Provide the (x, y) coordinate of the cell's center where the given text is located.  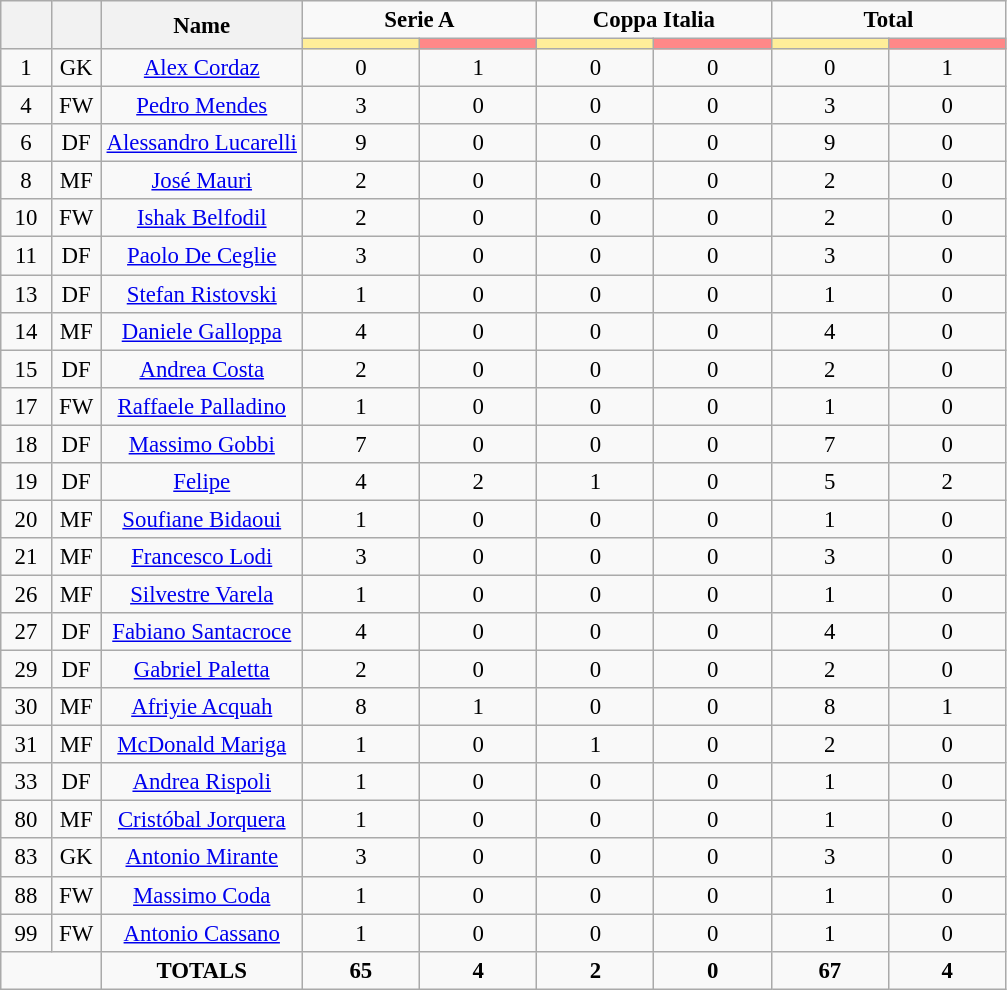
14 (26, 331)
33 (26, 782)
99 (26, 933)
Alex Cordaz (202, 68)
29 (26, 670)
Ishak Belfodil (202, 219)
20 (26, 519)
Massimo Coda (202, 895)
17 (26, 406)
88 (26, 895)
Raffaele Palladino (202, 406)
Alessandro Lucarelli (202, 143)
80 (26, 820)
Francesco Lodi (202, 557)
Paolo De Ceglie (202, 256)
11 (26, 256)
Coppa Italia (654, 20)
Afriyie Acquah (202, 707)
Gabriel Paletta (202, 670)
26 (26, 594)
18 (26, 444)
31 (26, 745)
Total (888, 20)
Pedro Mendes (202, 106)
19 (26, 482)
Cristóbal Jorquera (202, 820)
5 (830, 482)
Antonio Cassano (202, 933)
21 (26, 557)
27 (26, 632)
15 (26, 369)
10 (26, 219)
José Mauri (202, 181)
TOTALS (202, 970)
Fabiano Santacroce (202, 632)
Massimo Gobbi (202, 444)
13 (26, 294)
6 (26, 143)
Serie A (419, 20)
Antonio Mirante (202, 858)
Name (202, 25)
Stefan Ristovski (202, 294)
65 (360, 970)
Soufiane Bidaoui (202, 519)
67 (830, 970)
Andrea Rispoli (202, 782)
Felipe (202, 482)
McDonald Mariga (202, 745)
Daniele Galloppa (202, 331)
Andrea Costa (202, 369)
30 (26, 707)
83 (26, 858)
Silvestre Varela (202, 594)
